Return [X, Y] of the center of cell containing provided text 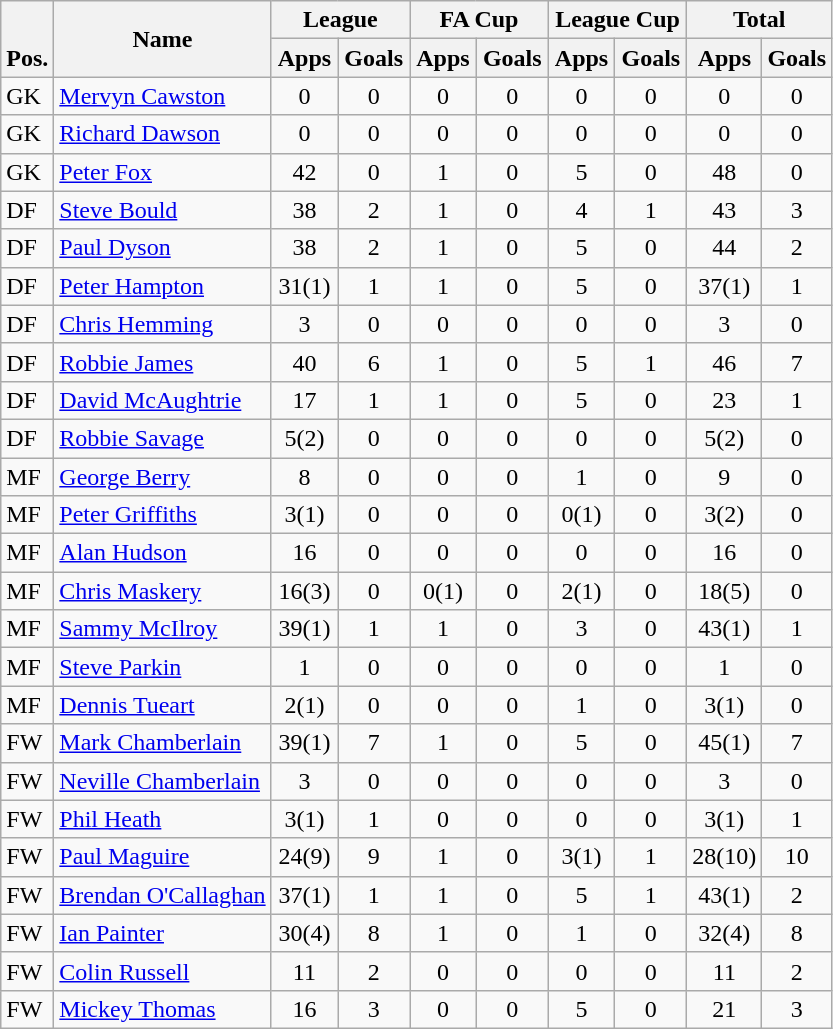
Name [162, 39]
Peter Fox [162, 172]
Neville Chamberlain [162, 781]
Ian Painter [162, 933]
League Cup [618, 20]
Mickey Thomas [162, 1009]
28(10) [724, 857]
Paul Dyson [162, 248]
30(4) [304, 933]
Chris Hemming [162, 324]
Alan Hudson [162, 553]
Steve Parkin [162, 667]
Mark Chamberlain [162, 743]
24(9) [304, 857]
21 [724, 1009]
David McAughtrie [162, 400]
Richard Dawson [162, 134]
48 [724, 172]
Peter Hampton [162, 286]
Steve Bould [162, 210]
45(1) [724, 743]
George Berry [162, 477]
3(2) [724, 515]
31(1) [304, 286]
42 [304, 172]
League [340, 20]
Brendan O'Callaghan [162, 895]
23 [724, 400]
16(3) [304, 591]
Sammy McIlroy [162, 629]
Peter Griffiths [162, 515]
Dennis Tueart [162, 705]
32(4) [724, 933]
Colin Russell [162, 971]
43 [724, 210]
Robbie James [162, 362]
40 [304, 362]
Paul Maguire [162, 857]
44 [724, 248]
FA Cup [480, 20]
Robbie Savage [162, 438]
6 [374, 362]
46 [724, 362]
Pos. [28, 39]
Total [760, 20]
Mervyn Cawston [162, 96]
Phil Heath [162, 819]
Chris Maskery [162, 591]
4 [582, 210]
18(5) [724, 591]
10 [797, 857]
17 [304, 400]
